Determine the (X, Y) coordinate at the center of the cell enclosing the given text.  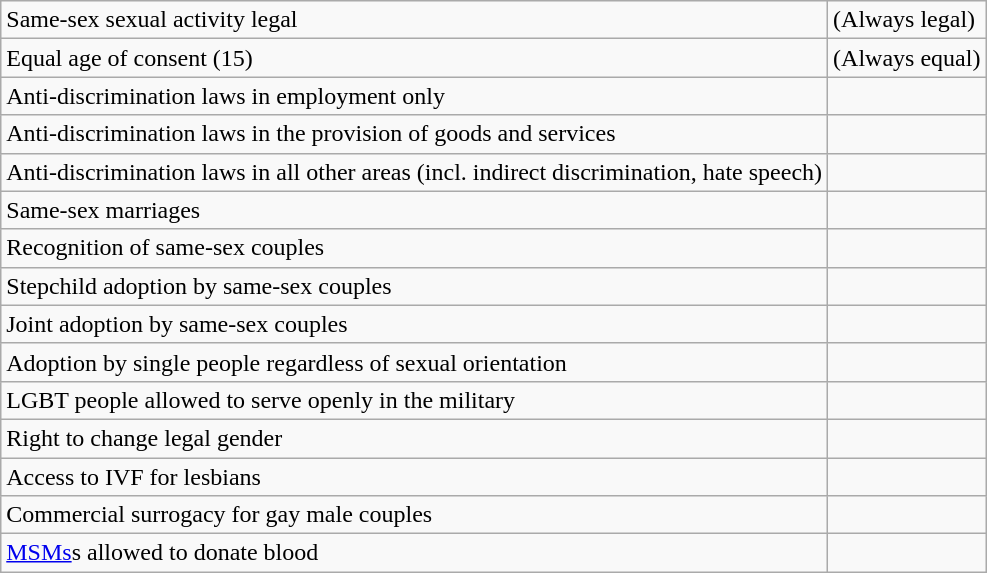
Access to IVF for lesbians (414, 477)
Commercial surrogacy for gay male couples (414, 515)
Adoption by single people regardless of sexual orientation (414, 362)
Stepchild adoption by same-sex couples (414, 286)
Right to change legal gender (414, 438)
Equal age of consent (15) (414, 58)
(Always legal) (907, 20)
LGBT people allowed to serve openly in the military (414, 400)
(Always equal) (907, 58)
Recognition of same-sex couples (414, 248)
Anti-discrimination laws in employment only (414, 96)
MSMss allowed to donate blood (414, 553)
Same-sex marriages (414, 210)
Anti-discrimination laws in all other areas (incl. indirect discrimination, hate speech) (414, 172)
Anti-discrimination laws in the provision of goods and services (414, 134)
Same-sex sexual activity legal (414, 20)
Joint adoption by same-sex couples (414, 324)
